Determine the [x, y] coordinate at the center of the cell enclosing the given text.  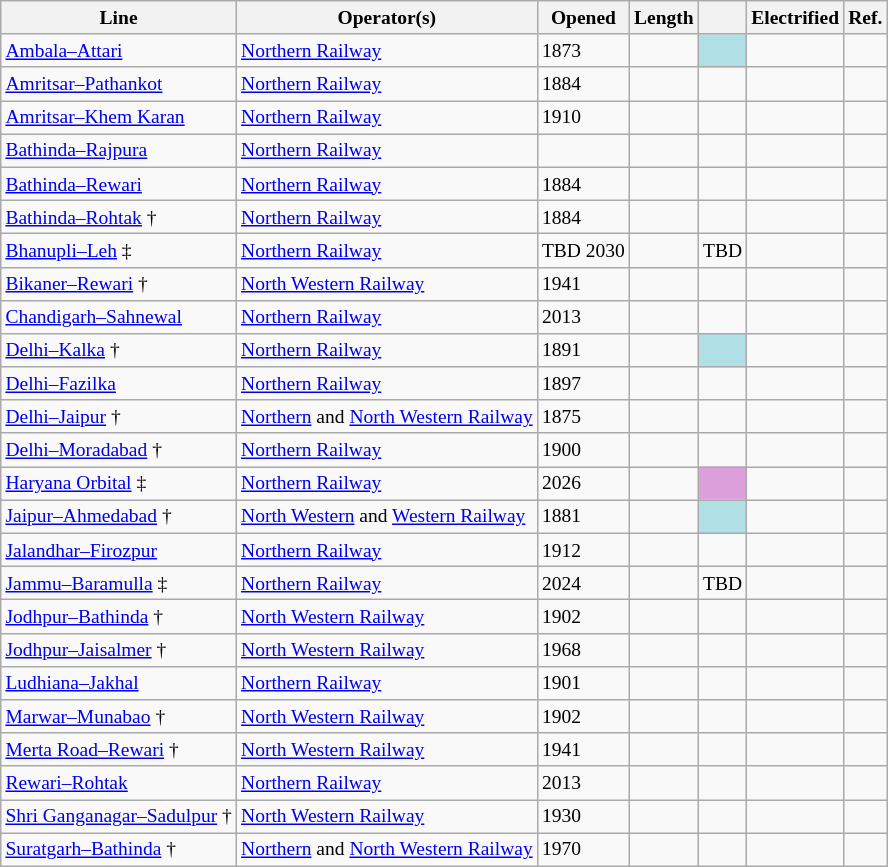
Ludhiana–Jakhal [119, 682]
Jalandhar–Firozpur [119, 550]
Delhi–Fazilka [119, 384]
1900 [583, 450]
1968 [583, 650]
Delhi–Moradabad † [119, 450]
Suratgarh–Bathinda † [119, 850]
Haryana Orbital ‡ [119, 484]
1970 [583, 850]
2026 [583, 484]
Ref. [866, 18]
1891 [583, 350]
Length [664, 18]
1873 [583, 50]
1897 [583, 384]
North Western and Western Railway [386, 516]
Jammu–Baramulla ‡ [119, 584]
Bathinda–Rohtak † [119, 216]
Opened [583, 18]
Marwar–Munabao † [119, 716]
Jaipur–Ahmedabad † [119, 516]
Chandigarh–Sahnewal [119, 316]
Delhi–Kalka † [119, 350]
1875 [583, 416]
1910 [583, 118]
Jodhpur–Jaisalmer † [119, 650]
Delhi–Jaipur † [119, 416]
Amritsar–Pathankot [119, 84]
Shri Ganganagar–Sadulpur † [119, 816]
Bikaner–Rewari † [119, 284]
TBD 2030 [583, 250]
Bhanupli–Leh ‡ [119, 250]
Amritsar–Khem Karan [119, 118]
Line [119, 18]
Bathinda–Rajpura [119, 150]
Electrified [796, 18]
Ambala–Attari [119, 50]
1912 [583, 550]
Bathinda–Rewari [119, 184]
Jodhpur–Bathinda † [119, 616]
Merta Road–Rewari † [119, 750]
1881 [583, 516]
1901 [583, 682]
Rewari–Rohtak [119, 782]
2024 [583, 584]
1930 [583, 816]
Operator(s) [386, 18]
